For the text-containing cell, return its midpoint in [X, Y] coordinate format. 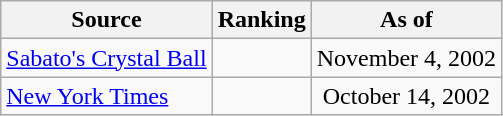
November 4, 2002 [406, 58]
Sabato's Crystal Ball [106, 58]
As of [406, 20]
New York Times [106, 96]
Ranking [262, 20]
Source [106, 20]
October 14, 2002 [406, 96]
